Detect which cell encompasses the target text, then output its (x, y) center coordinate. 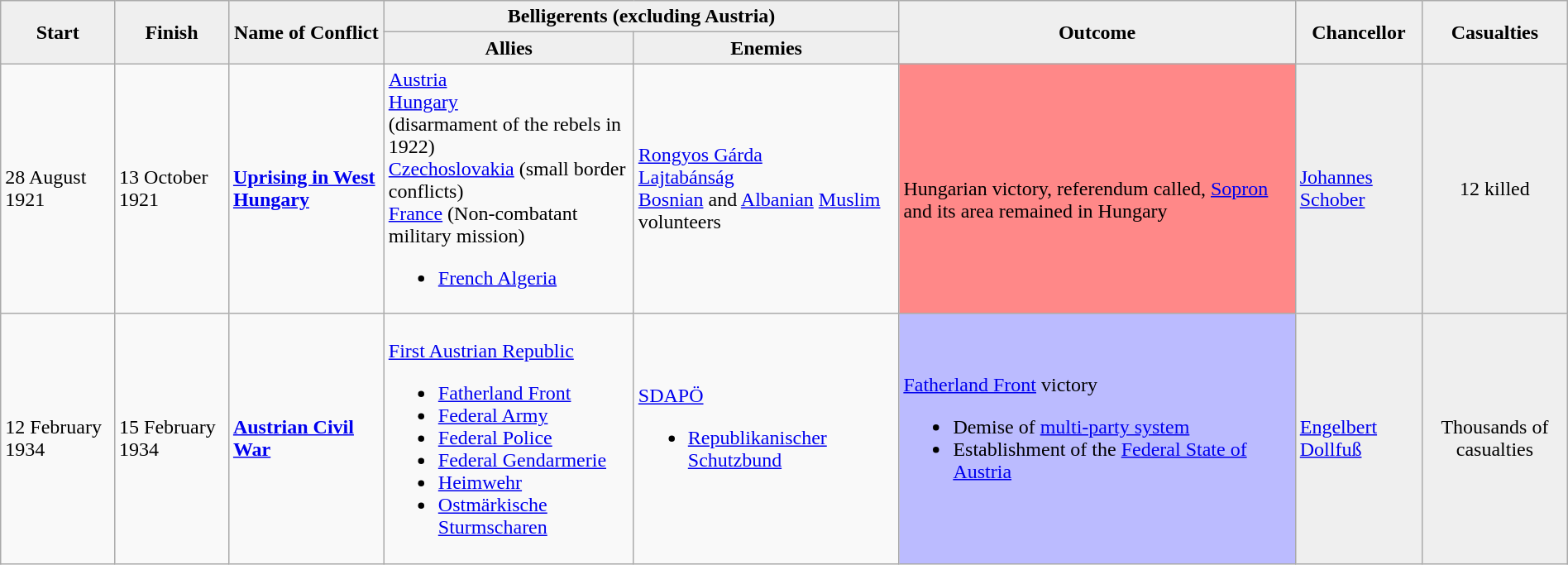
Belligerents (excluding Austria) (642, 17)
Johannes Schober (1358, 189)
12 February 1934 (58, 438)
Fatherland Front victoryDemise of multi-party systemEstablishment of the Federal State of Austria (1097, 438)
Outcome (1097, 32)
Enemies (766, 48)
Start (58, 32)
12 killed (1495, 189)
Hungarian victory, referendum called, Sopron and its area remained in Hungary (1097, 189)
15 February 1934 (172, 438)
Austria Hungary(disarmament of the rebels in 1922) Czechoslovakia (small border conflicts) France (Non-combatant military mission) French Algeria (509, 189)
Name of Conflict (306, 32)
Thousands of casualties (1495, 438)
28 August 1921 (58, 189)
13 October 1921 (172, 189)
Uprising in West Hungary (306, 189)
Austrian Civil War (306, 438)
First Austrian Republic Fatherland Front Federal ArmyFederal PoliceFederal Gendarmerie Heimwehr Ostmärkische Sturmscharen (509, 438)
Engelbert Dollfuß (1358, 438)
Allies (509, 48)
Chancellor (1358, 32)
Casualties (1495, 32)
SDAPÖ Republikanischer Schutzbund (766, 438)
Finish (172, 32)
Rongyos Gárda Lajtabánság Bosnian and Albanian Muslim volunteers (766, 189)
